From the cell containing the given text, extract its center point as [X, Y] coordinate. 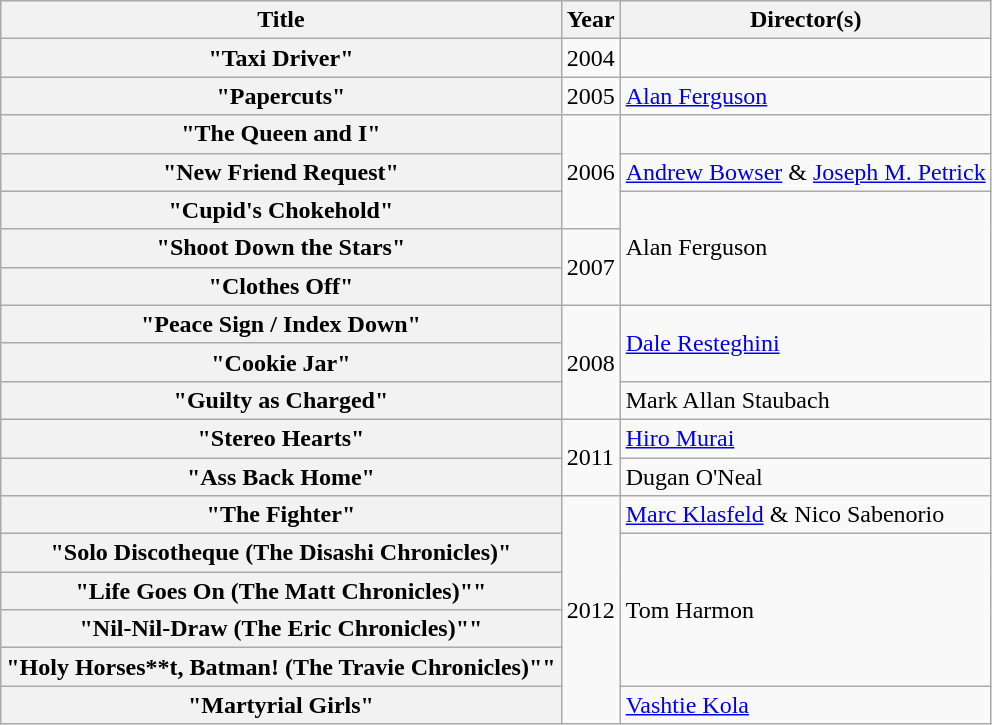
2005 [590, 96]
"Nil-Nil-Draw (The Eric Chronicles)"" [281, 629]
Andrew Bowser & Joseph M. Petrick [806, 172]
Dugan O'Neal [806, 477]
"Guilty as Charged" [281, 400]
"Life Goes On (The Matt Chronicles)"" [281, 591]
"Solo Discotheque (The Disashi Chronicles)" [281, 553]
"Cupid's Chokehold" [281, 210]
Year [590, 20]
"Taxi Driver" [281, 58]
"Clothes Off" [281, 286]
"Holy Horses**t, Batman! (The Travie Chronicles)"" [281, 667]
Marc Klasfeld & Nico Sabenorio [806, 515]
Title [281, 20]
"Papercuts" [281, 96]
2008 [590, 362]
2012 [590, 610]
2004 [590, 58]
"Peace Sign / Index Down" [281, 324]
"Shoot Down the Stars" [281, 248]
Dale Resteghini [806, 343]
2006 [590, 172]
"Stereo Hearts" [281, 438]
"The Queen and I" [281, 134]
Hiro Murai [806, 438]
Director(s) [806, 20]
"New Friend Request" [281, 172]
"The Fighter" [281, 515]
2007 [590, 267]
Vashtie Kola [806, 705]
2011 [590, 457]
"Cookie Jar" [281, 362]
Mark Allan Staubach [806, 400]
"Ass Back Home" [281, 477]
Tom Harmon [806, 610]
"Martyrial Girls" [281, 705]
